Return the [x, y] coordinate for the center point of the cell that contains the specified text.  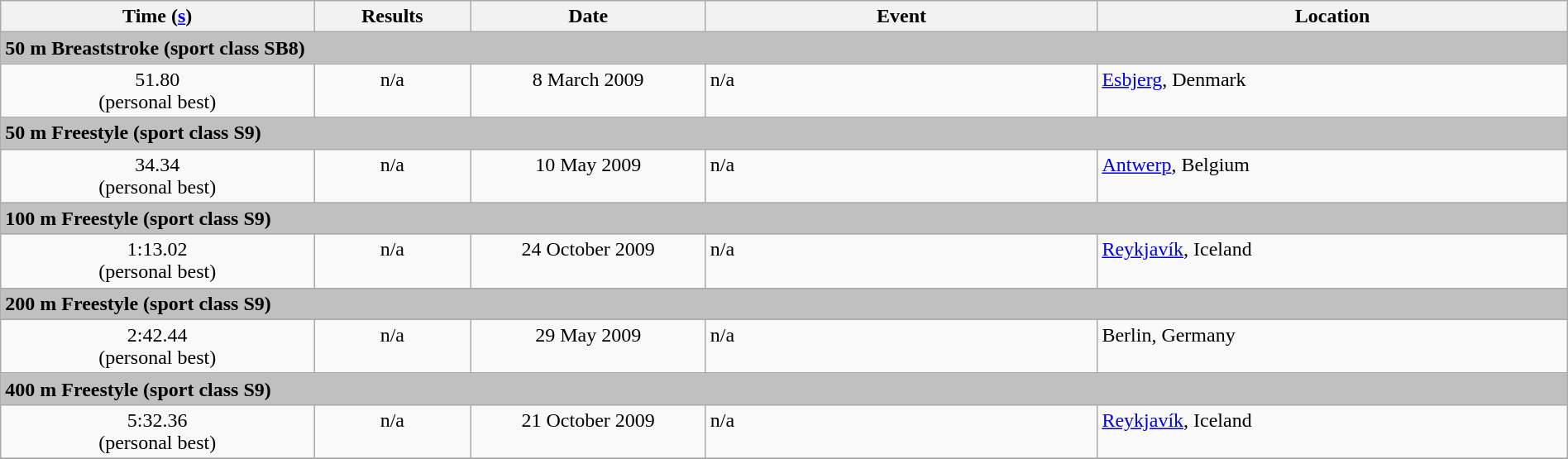
Results [392, 17]
34.34(personal best) [157, 175]
2:42.44(personal best) [157, 346]
200 m Freestyle (sport class S9) [784, 304]
100 m Freestyle (sport class S9) [784, 218]
8 March 2009 [588, 91]
Esbjerg, Denmark [1332, 91]
Antwerp, Belgium [1332, 175]
400 m Freestyle (sport class S9) [784, 389]
Date [588, 17]
51.80(personal best) [157, 91]
1:13.02(personal best) [157, 261]
10 May 2009 [588, 175]
50 m Freestyle (sport class S9) [784, 133]
Time (s) [157, 17]
Event [901, 17]
21 October 2009 [588, 432]
Berlin, Germany [1332, 346]
5:32.36(personal best) [157, 432]
29 May 2009 [588, 346]
Location [1332, 17]
24 October 2009 [588, 261]
50 m Breaststroke (sport class SB8) [784, 48]
